Scan for the cell matching the given text and deliver its (x, y) coordinate at center. 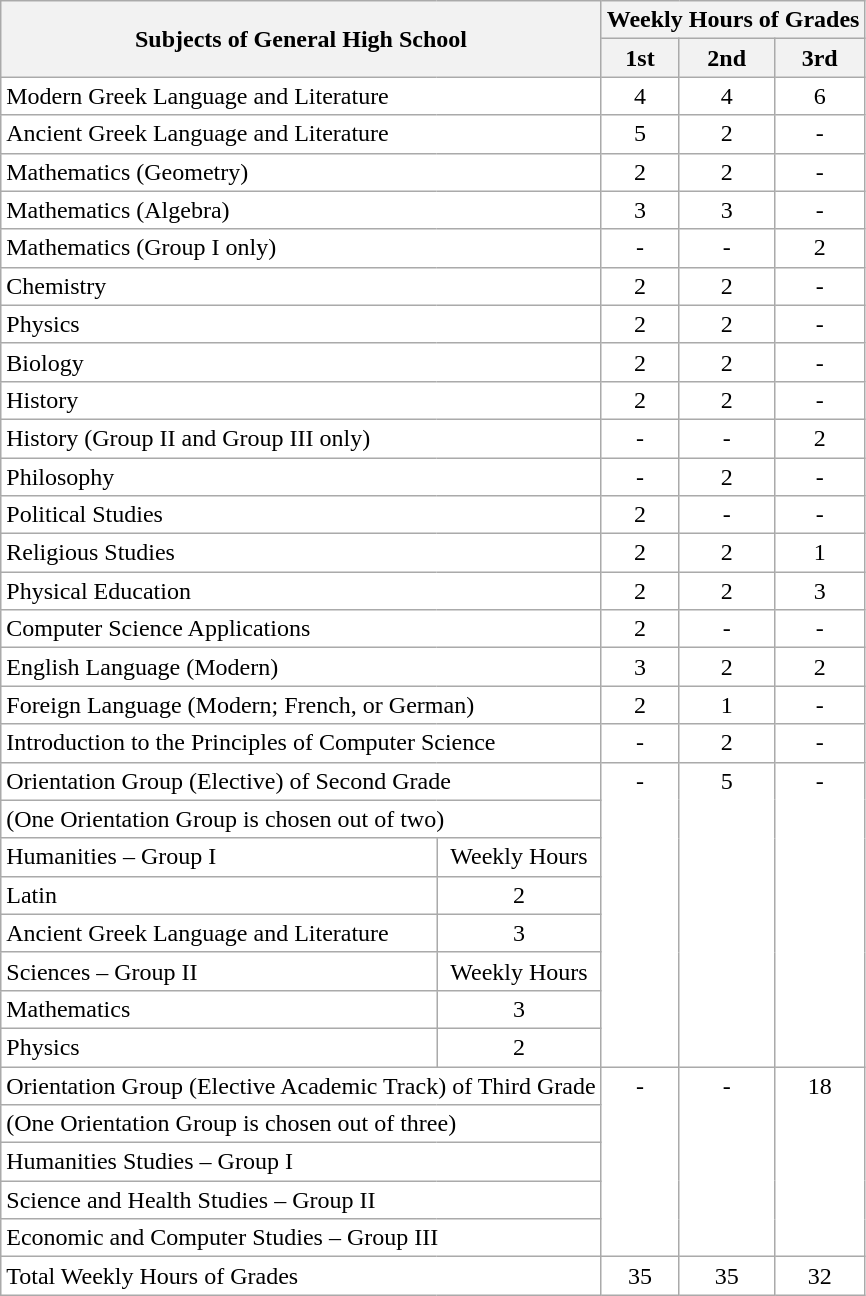
Latin (219, 895)
Subjects of General High School (301, 39)
Science and Health Studies – Group II (301, 1200)
32 (819, 1276)
6 (819, 96)
Computer Science Applications (301, 629)
History (301, 400)
1st (640, 58)
History (Group II and Group III only) (301, 438)
Weekly Hours of Grades (733, 20)
2nd (727, 58)
Humanities – Group Ι (219, 857)
18 (819, 1161)
(One Orientation Group is chosen out of three) (301, 1124)
Total Weekly Hours of Grades (301, 1276)
Sciences – Group ΙΙ (219, 971)
Foreign Language (Modern; French, or German) (301, 705)
English Language (Modern) (301, 667)
Modern Greek Language and Literature (301, 96)
Political Studies (301, 515)
Religious Studies (301, 553)
Humanities Studies – Group I (301, 1162)
(One Orientation Group is chosen out of two) (301, 819)
Philosophy (301, 477)
Mathematics (Group I only) (301, 248)
Mathematics (Geometry) (301, 172)
Introduction to the Principles of Computer Science (301, 743)
Economic and Computer Studies – Group III (301, 1238)
3rd (819, 58)
Physical Education (301, 591)
Mathematics (Algebra) (301, 210)
Mathematics (219, 1009)
Chemistry (301, 286)
Orientation Group (Elective) of Second Grade (301, 781)
Biology (301, 362)
Orientation Group (Elective Academic Track) of Third Grade (301, 1085)
